Pinpoint the cell where the given text exists, returning its (X, Y) midpoint coordinate. 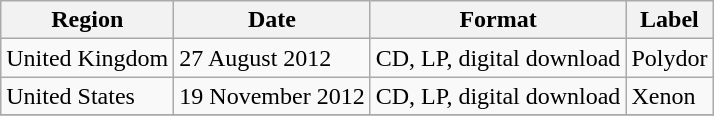
Xenon (670, 96)
Date (272, 20)
27 August 2012 (272, 58)
Format (498, 20)
United States (88, 96)
Polydor (670, 58)
United Kingdom (88, 58)
Label (670, 20)
19 November 2012 (272, 96)
Region (88, 20)
